Search for the cell housing the specified text and yield its (X, Y) center coordinate. 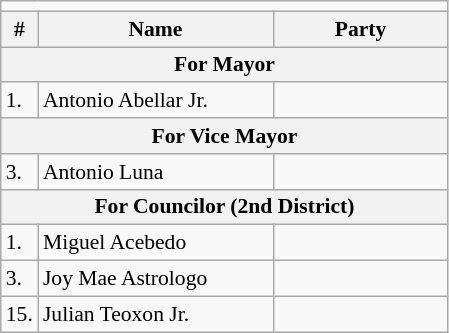
Name (156, 29)
For Mayor (224, 65)
Miguel Acebedo (156, 243)
Julian Teoxon Jr. (156, 314)
Antonio Luna (156, 172)
Party (360, 29)
Antonio Abellar Jr. (156, 101)
Joy Mae Astrologo (156, 279)
For Councilor (2nd District) (224, 207)
15. (20, 314)
# (20, 29)
For Vice Mayor (224, 136)
